Search for the cell housing the specified text and yield its (x, y) center coordinate. 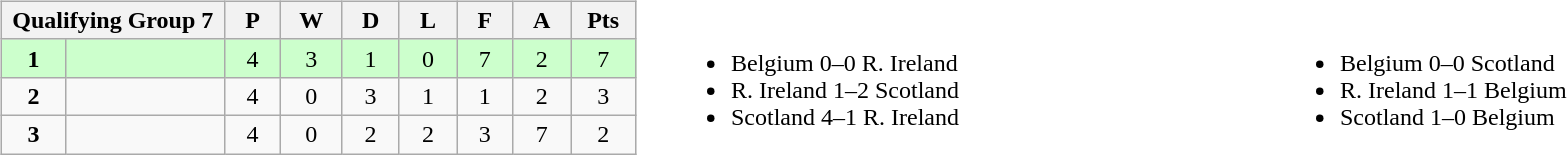
D (371, 20)
L (428, 20)
F (485, 20)
P (252, 20)
Pts (604, 20)
Qualifying Group 7 (112, 20)
W (312, 20)
A (542, 20)
